Find where the given text appears and provide that cell's center as [X, Y] coordinate. 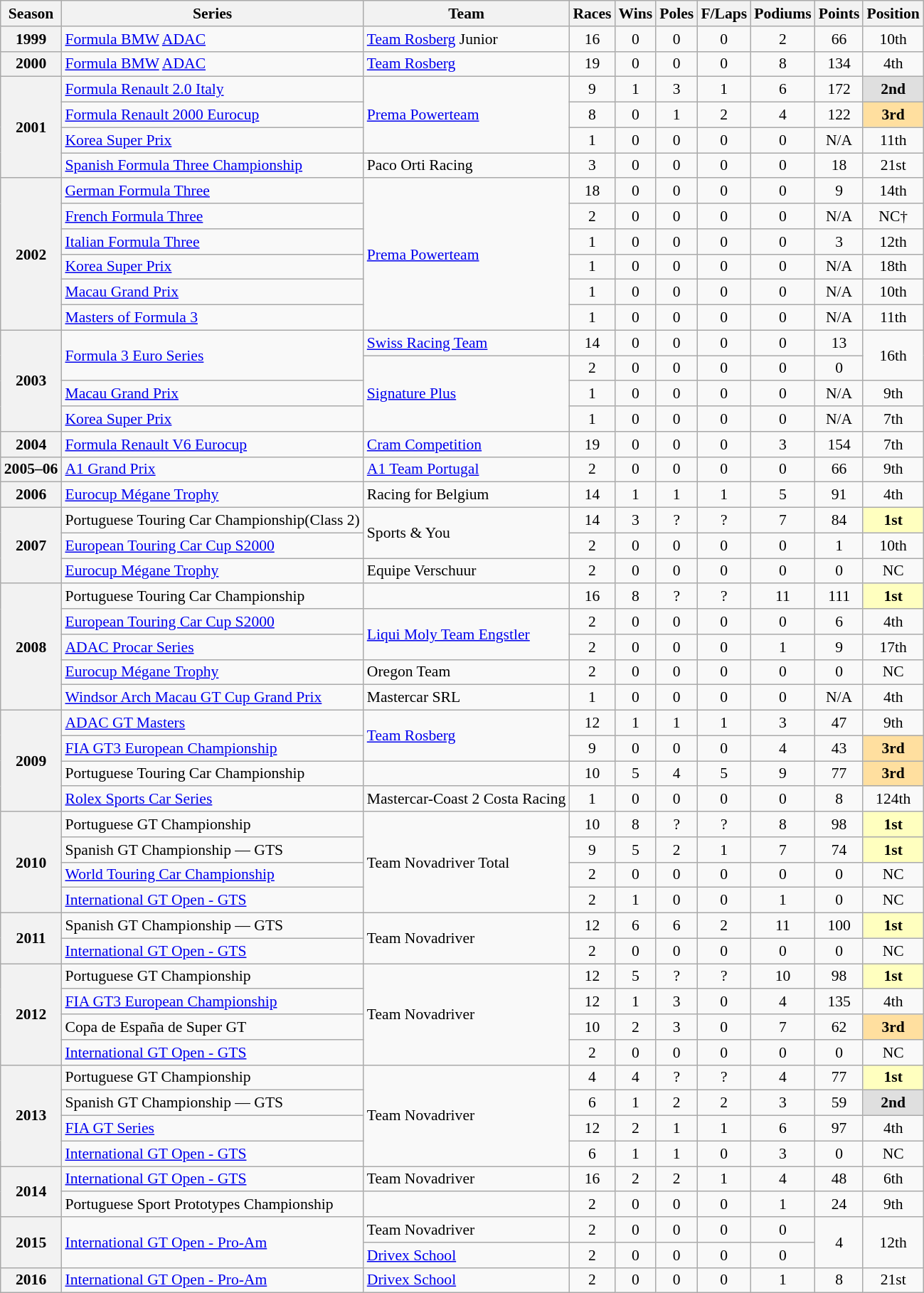
43 [839, 748]
2011 [31, 939]
Copa de España de Super GT [212, 1027]
135 [839, 1002]
Portuguese Touring Car Championship(Class 2) [212, 521]
Team Rosberg Junior [467, 39]
NC† [893, 216]
Formula Renault 2000 Eurocup [212, 115]
14th [893, 191]
62 [839, 1027]
2002 [31, 255]
111 [839, 597]
Team Novadriver Total [467, 862]
German Formula Three [212, 191]
Racing for Belgium [467, 495]
91 [839, 495]
48 [839, 1179]
World Touring Car Championship [212, 875]
ADAC Procar Series [212, 647]
13 [839, 343]
59 [839, 1103]
2004 [31, 445]
47 [839, 723]
Formula Renault 2.0 Italy [212, 90]
Liqui Moly Team Engstler [467, 634]
74 [839, 850]
Poles [676, 14]
Team [467, 14]
18th [893, 267]
Oregon Team [467, 672]
2006 [31, 495]
Italian Formula Three [212, 242]
A1 Team Portugal [467, 469]
Portuguese Sport Prototypes Championship [212, 1205]
1999 [31, 39]
2016 [31, 1280]
Signature Plus [467, 394]
2000 [31, 64]
FIA GT Series [212, 1129]
Cram Competition [467, 445]
24 [839, 1205]
Masters of Formula 3 [212, 318]
154 [839, 445]
2008 [31, 647]
2012 [31, 1014]
Spanish Formula Three Championship [212, 166]
172 [839, 90]
Mastercar SRL [467, 698]
Podiums [782, 14]
Windsor Arch Macau GT Cup Grand Prix [212, 698]
Sports & You [467, 533]
Mastercar-Coast 2 Costa Racing [467, 799]
84 [839, 521]
2001 [31, 127]
French Formula Three [212, 216]
Races [592, 14]
6th [893, 1179]
16th [893, 356]
Series [212, 14]
122 [839, 115]
2005–06 [31, 469]
ADAC GT Masters [212, 723]
2007 [31, 546]
2014 [31, 1192]
Points [839, 14]
Equipe Verschuur [467, 571]
Swiss Racing Team [467, 343]
124th [893, 799]
Wins [635, 14]
2009 [31, 761]
100 [839, 926]
Formula Renault V6 Eurocup [212, 445]
Rolex Sports Car Series [212, 799]
2015 [31, 1242]
97 [839, 1129]
2013 [31, 1115]
Paco Orti Racing [467, 166]
F/Laps [724, 14]
Position [893, 14]
134 [839, 64]
2010 [31, 862]
17th [893, 647]
Season [31, 14]
A1 Grand Prix [212, 469]
Formula 3 Euro Series [212, 356]
2003 [31, 381]
